Return [X, Y] of the center of cell containing provided text 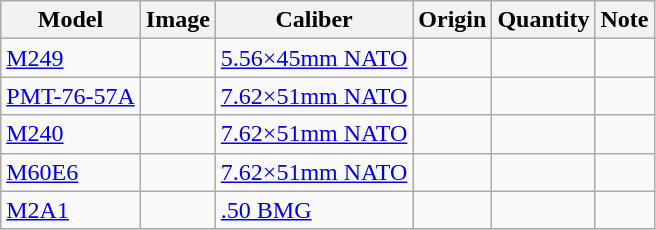
Quantity [544, 20]
.50 BMG [314, 210]
Origin [452, 20]
Model [71, 20]
PMT-76-57A [71, 96]
M60E6 [71, 172]
Caliber [314, 20]
Note [624, 20]
M249 [71, 58]
Image [178, 20]
M2A1 [71, 210]
5.56×45mm NATO [314, 58]
M240 [71, 134]
